Scan for the cell matching the given text and deliver its (x, y) coordinate at center. 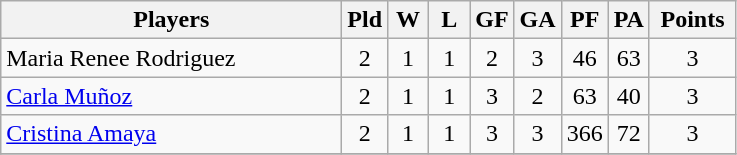
L (450, 20)
Pld (365, 20)
366 (584, 134)
Maria Renee Rodriguez (172, 58)
W (408, 20)
GA (538, 20)
46 (584, 58)
Cristina Amaya (172, 134)
40 (628, 96)
Players (172, 20)
72 (628, 134)
Carla Muñoz (172, 96)
GF (492, 20)
PF (584, 20)
Points (692, 20)
PA (628, 20)
